Pinpoint the cell where the given text exists, returning its [X, Y] midpoint coordinate. 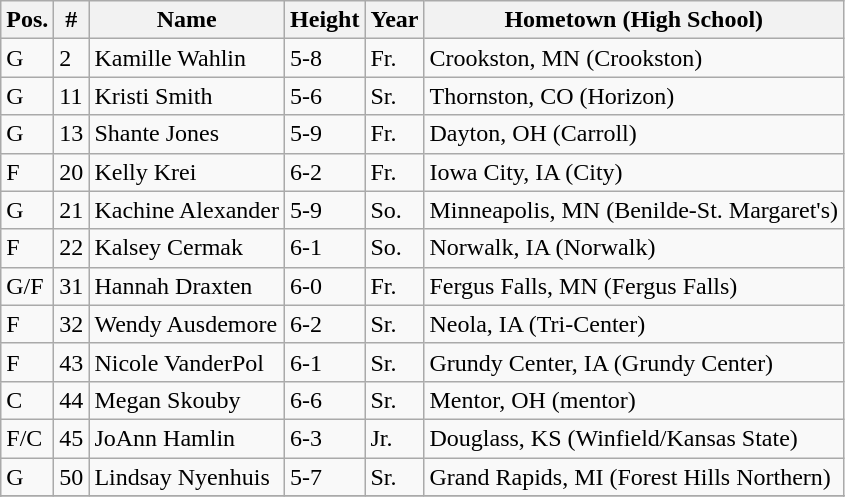
22 [72, 248]
JoAnn Hamlin [187, 438]
2 [72, 58]
44 [72, 400]
Thornston, CO (Horizon) [634, 96]
Hometown (High School) [634, 20]
G/F [28, 286]
31 [72, 286]
Kalsey Cermak [187, 248]
Jr. [394, 438]
Hannah Draxten [187, 286]
Name [187, 20]
13 [72, 134]
Kristi Smith [187, 96]
45 [72, 438]
Year [394, 20]
43 [72, 362]
5-7 [325, 477]
Neola, IA (Tri-Center) [634, 324]
20 [72, 172]
6-3 [325, 438]
11 [72, 96]
5-8 [325, 58]
21 [72, 210]
Kachine Alexander [187, 210]
Douglass, KS (Winfield/Kansas State) [634, 438]
6-6 [325, 400]
F/C [28, 438]
Wendy Ausdemore [187, 324]
Height [325, 20]
Pos. [28, 20]
# [72, 20]
Iowa City, IA (City) [634, 172]
C [28, 400]
6-0 [325, 286]
5-6 [325, 96]
Kamille Wahlin [187, 58]
32 [72, 324]
Nicole VanderPol [187, 362]
Grundy Center, IA (Grundy Center) [634, 362]
Grand Rapids, MI (Forest Hills Northern) [634, 477]
Kelly Krei [187, 172]
Shante Jones [187, 134]
Lindsay Nyenhuis [187, 477]
Crookston, MN (Crookston) [634, 58]
Minneapolis, MN (Benilde-St. Margaret's) [634, 210]
Dayton, OH (Carroll) [634, 134]
Megan Skouby [187, 400]
Norwalk, IA (Norwalk) [634, 248]
Mentor, OH (mentor) [634, 400]
Fergus Falls, MN (Fergus Falls) [634, 286]
50 [72, 477]
